Return the (x, y) coordinate for the center point of the cell that contains the specified text.  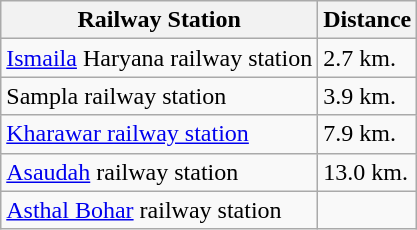
2.7 km. (368, 58)
Distance (368, 20)
Asaudah railway station (160, 172)
Kharawar railway station (160, 134)
Sampla railway station (160, 96)
7.9 km. (368, 134)
Asthal Bohar railway station (160, 210)
3.9 km. (368, 96)
13.0 km. (368, 172)
Railway Station (160, 20)
Ismaila Haryana railway station (160, 58)
